Search for the cell housing the specified text and yield its [x, y] center coordinate. 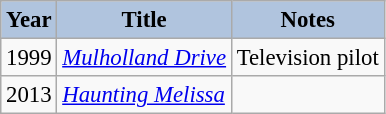
Mulholland Drive [144, 58]
Notes [308, 20]
Haunting Melissa [144, 95]
1999 [29, 58]
2013 [29, 95]
Title [144, 20]
Year [29, 20]
Television pilot [308, 58]
